Pinpoint the cell where the given text exists, returning its [X, Y] midpoint coordinate. 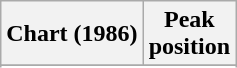
Peakposition [189, 34]
Chart (1986) [72, 34]
